Determine the [x, y] coordinate at the center of the cell enclosing the given text.  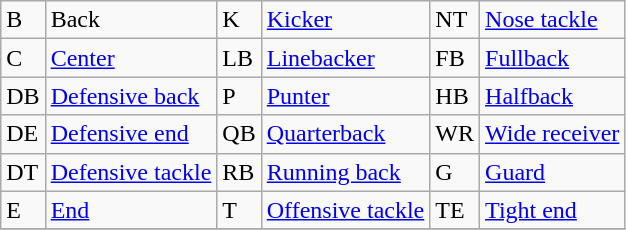
End [131, 210]
T [239, 210]
HB [455, 96]
Fullback [552, 58]
QB [239, 134]
E [23, 210]
RB [239, 172]
Running back [346, 172]
NT [455, 20]
Back [131, 20]
FB [455, 58]
Punter [346, 96]
DB [23, 96]
Halfback [552, 96]
G [455, 172]
Tight end [552, 210]
LB [239, 58]
P [239, 96]
DE [23, 134]
Defensive back [131, 96]
Wide receiver [552, 134]
Defensive end [131, 134]
Quarterback [346, 134]
C [23, 58]
K [239, 20]
Linebacker [346, 58]
Kicker [346, 20]
Guard [552, 172]
Center [131, 58]
Offensive tackle [346, 210]
TE [455, 210]
WR [455, 134]
B [23, 20]
DT [23, 172]
Nose tackle [552, 20]
Defensive tackle [131, 172]
